Find where the given text appears and provide that cell's center as [X, Y] coordinate. 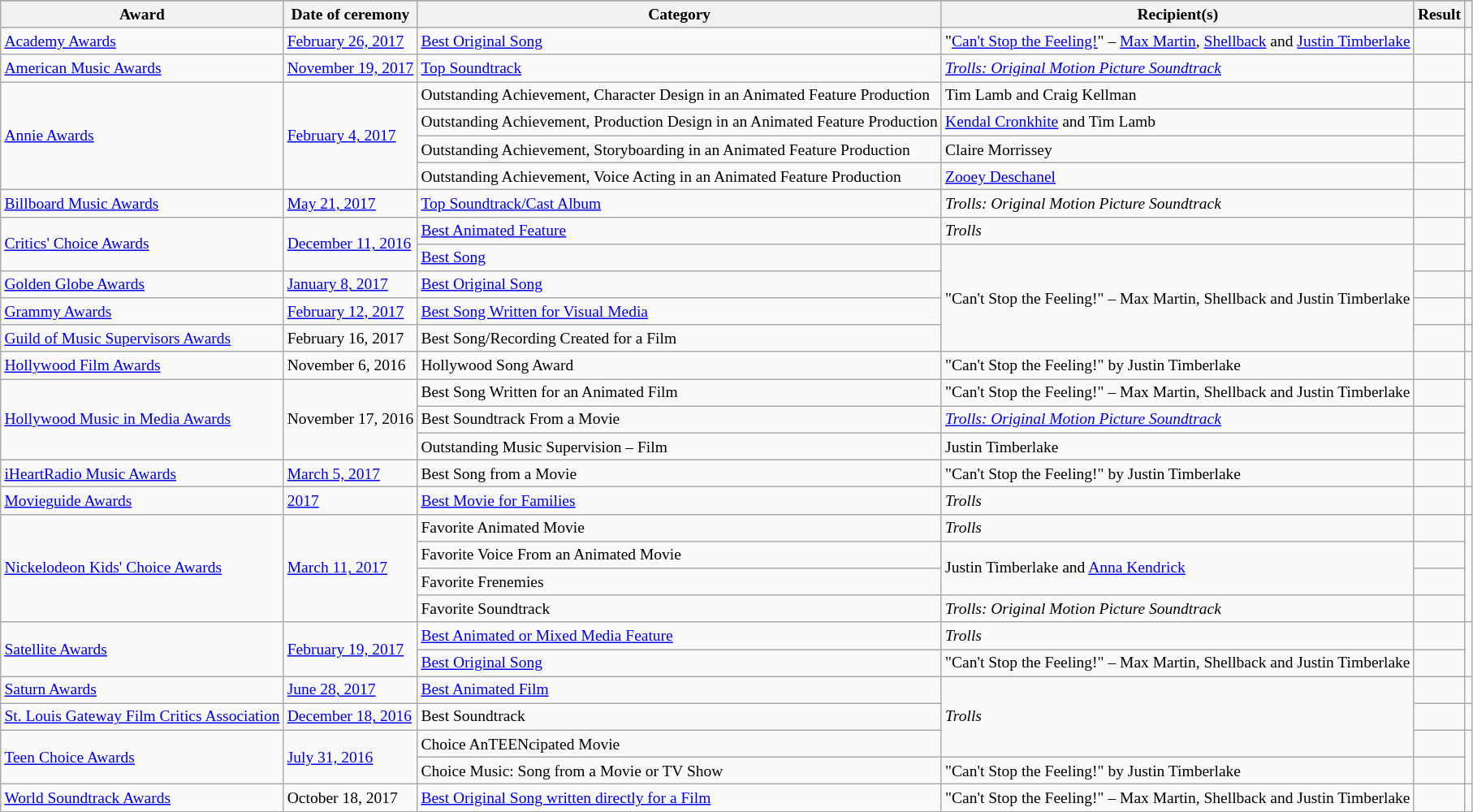
Best Soundtrack [680, 716]
Justin Timberlake [1177, 447]
Top Soundtrack/Cast Album [680, 203]
Best Song Written for an Animated Film [680, 393]
July 31, 2016 [351, 757]
December 11, 2016 [351, 244]
October 18, 2017 [351, 797]
Best Animated or Mixed Media Feature [680, 635]
March 5, 2017 [351, 474]
Outstanding Achievement, Character Design in an Animated Feature Production [680, 96]
June 28, 2017 [351, 690]
November 19, 2017 [351, 68]
Grammy Awards [142, 312]
March 11, 2017 [351, 568]
December 18, 2016 [351, 716]
American Music Awards [142, 68]
Best Original Song written directly for a Film [680, 797]
Award [142, 15]
February 19, 2017 [351, 650]
Favorite Frenemies [680, 581]
Hollywood Music in Media Awards [142, 420]
Critics' Choice Awards [142, 244]
Outstanding Achievement, Production Design in an Animated Feature Production [680, 122]
January 8, 2017 [351, 284]
November 6, 2016 [351, 365]
Guild of Music Supervisors Awards [142, 338]
Result [1439, 15]
Favorite Animated Movie [680, 528]
Justin Timberlake and Anna Kendrick [1177, 568]
Saturn Awards [142, 690]
St. Louis Gateway Film Critics Association [142, 716]
Hollywood Film Awards [142, 365]
Favorite Soundtrack [680, 609]
Hollywood Song Award [680, 365]
Annie Awards [142, 136]
iHeartRadio Music Awards [142, 474]
Outstanding Music Supervision – Film [680, 447]
Billboard Music Awards [142, 203]
February 26, 2017 [351, 41]
Zooey Deschanel [1177, 175]
Best Soundtrack From a Movie [680, 419]
Best Movie for Families [680, 500]
Favorite Voice From an Animated Movie [680, 554]
Academy Awards [142, 41]
Best Song [680, 257]
Best Animated Feature [680, 231]
Nickelodeon Kids' Choice Awards [142, 568]
February 16, 2017 [351, 338]
Outstanding Achievement, Voice Acting in an Animated Feature Production [680, 175]
Tim Lamb and Craig Kellman [1177, 96]
Satellite Awards [142, 650]
Recipient(s) [1177, 15]
World Soundtrack Awards [142, 797]
Teen Choice Awards [142, 757]
Choice Music: Song from a Movie or TV Show [680, 771]
Date of ceremony [351, 15]
November 17, 2016 [351, 420]
Kendal Cronkhite and Tim Lamb [1177, 122]
Choice AnTEENcipated Movie [680, 744]
Best Song from a Movie [680, 474]
May 21, 2017 [351, 203]
Claire Morrissey [1177, 149]
Best Song/Recording Created for a Film [680, 338]
Best Animated Film [680, 690]
February 4, 2017 [351, 136]
Top Soundtrack [680, 68]
Movieguide Awards [142, 500]
Best Song Written for Visual Media [680, 312]
February 12, 2017 [351, 312]
2017 [351, 500]
Category [680, 15]
Outstanding Achievement, Storyboarding in an Animated Feature Production [680, 149]
Golden Globe Awards [142, 284]
